Return (x, y) of the center of cell containing provided text 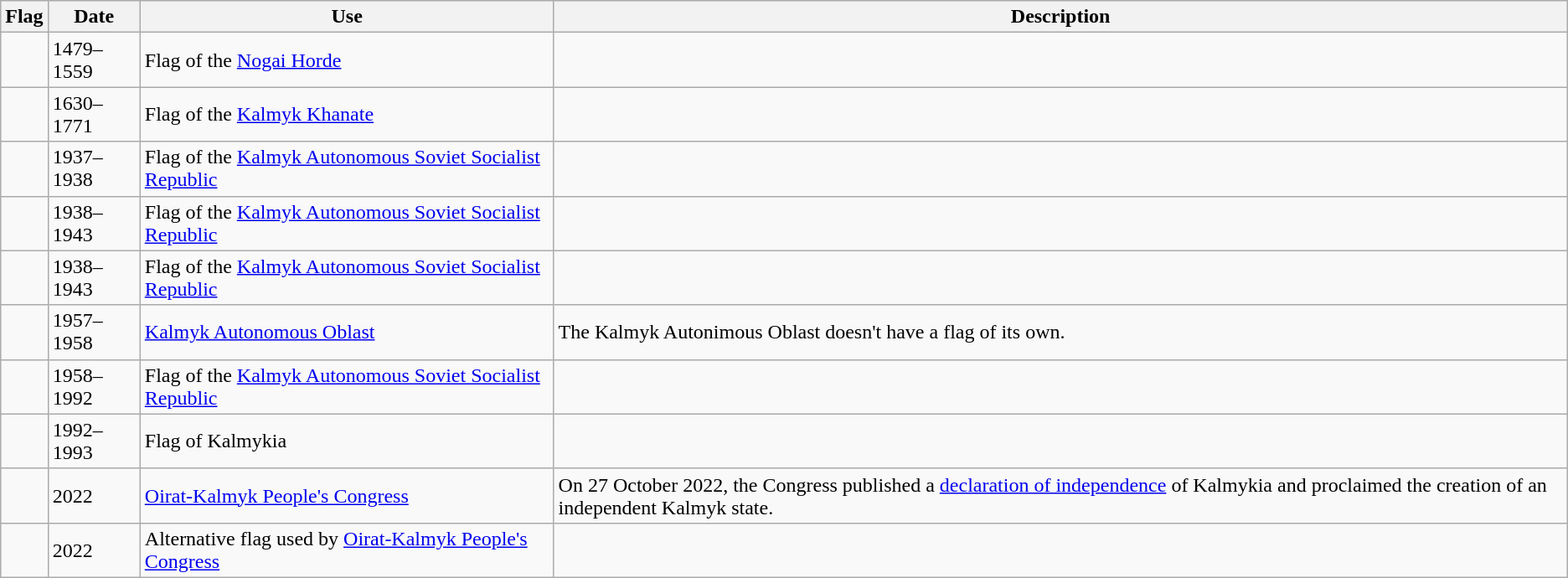
1937–1938 (94, 169)
1992–1993 (94, 441)
Flag of the Nogai Horde (347, 60)
Use (347, 17)
Flag (24, 17)
Description (1060, 17)
Date (94, 17)
Kalmyk Autonomous Oblast (347, 332)
On 27 October 2022, the Congress published a declaration of independence of Kalmykia and proclaimed the creation of an independent Kalmyk state. (1060, 496)
1957–1958 (94, 332)
1479–1559 (94, 60)
Alternative flag used by Oirat-Kalmyk People's Congress (347, 550)
The Kalmyk Autonimous Oblast doesn't have a flag of its own. (1060, 332)
1630–1771 (94, 114)
Flag of the Kalmyk Khanate (347, 114)
Oirat-Kalmyk People's Congress (347, 496)
Flag of Kalmykia (347, 441)
1958–1992 (94, 387)
